Capture the cell that displays the provided text and extract its (x, y) central coordinate. 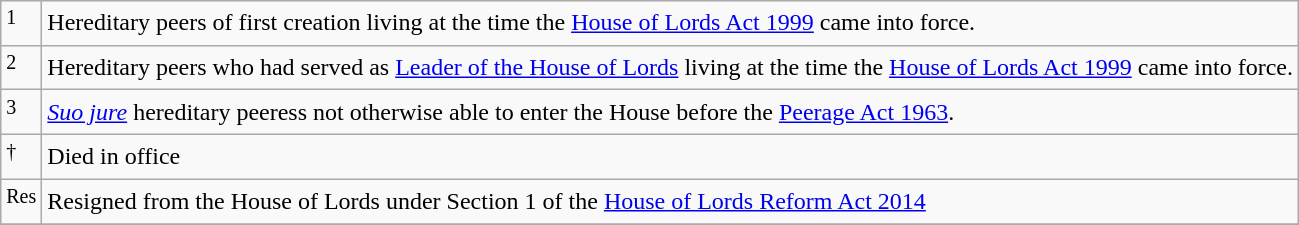
Died in office (670, 156)
Hereditary peers who had served as Leader of the House of Lords living at the time the House of Lords Act 1999 came into force. (670, 68)
Suo jure hereditary peeress not otherwise able to enter the House before the Peerage Act 1963. (670, 112)
2 (22, 68)
1 (22, 24)
Resigned from the House of Lords under Section 1 of the House of Lords Reform Act 2014 (670, 202)
3 (22, 112)
Res (22, 202)
Hereditary peers of first creation living at the time the House of Lords Act 1999 came into force. (670, 24)
† (22, 156)
